For the text-containing cell, return its midpoint in [X, Y] coordinate format. 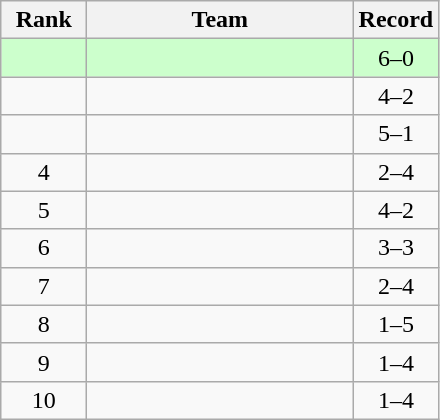
5 [44, 210]
4 [44, 172]
10 [44, 400]
5–1 [396, 134]
7 [44, 286]
1–5 [396, 324]
6–0 [396, 58]
3–3 [396, 248]
8 [44, 324]
Rank [44, 20]
6 [44, 248]
Team [220, 20]
9 [44, 362]
Record [396, 20]
